Provide the [X, Y] coordinate of the cell's center where the given text is located.  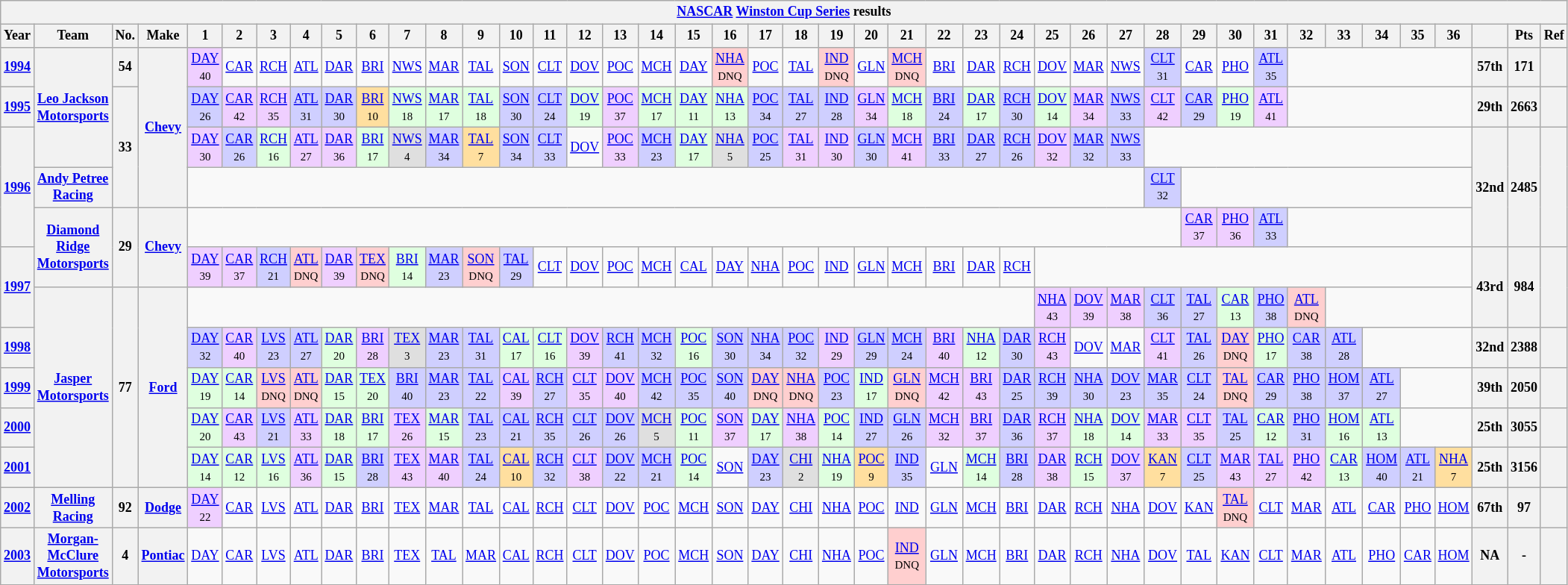
CAL17 [516, 348]
CAR26 [239, 147]
CAR42 [239, 107]
NHA34 [765, 348]
Pts [1525, 36]
39th [1490, 387]
POC9 [871, 468]
GLN26 [907, 428]
Morgan-McClure Motorsports [73, 556]
ATL31 [306, 107]
DAY14 [205, 468]
2001 [18, 468]
NHA7 [1453, 468]
17 [765, 36]
PHO17 [1271, 348]
ATL41 [1271, 107]
MCH41 [907, 147]
1995 [18, 107]
POC16 [694, 348]
DAY30 [205, 147]
DAR39 [339, 267]
MCH17 [656, 107]
POC11 [694, 428]
SONDNQ [481, 267]
POC23 [837, 387]
NHA18 [1088, 428]
Diamond Ridge Motorsports [73, 248]
2485 [1525, 187]
TAL24 [481, 468]
RCH16 [274, 147]
SON40 [730, 387]
RCH39 [1053, 387]
GLN30 [871, 147]
Team [73, 36]
BRI24 [944, 107]
NHA38 [801, 428]
RCH27 [550, 387]
BRI43 [981, 387]
CLT36 [1163, 307]
ATL36 [306, 468]
3156 [1525, 468]
POC33 [621, 147]
BRI37 [981, 428]
30 [1235, 36]
RCH15 [1088, 468]
RCH37 [1053, 428]
RCH26 [1017, 147]
NASCAR Winston Cup Series results [784, 12]
MCH24 [907, 348]
DAY20 [205, 428]
23 [981, 36]
DAY26 [205, 107]
IND35 [907, 468]
36 [1453, 36]
LVS23 [274, 348]
DOV23 [1126, 387]
KAN7 [1163, 468]
2000 [18, 428]
16 [730, 36]
25 [1053, 36]
2 [239, 36]
DOV22 [621, 468]
IND27 [871, 428]
MAR38 [1126, 307]
SON37 [730, 428]
Ford [163, 387]
DOV40 [621, 387]
MCH21 [656, 468]
9 [481, 36]
CLT42 [1163, 107]
POC34 [765, 107]
MAR40 [444, 468]
MAR15 [444, 428]
DAR27 [981, 147]
12 [585, 36]
PHO19 [1235, 107]
SON34 [516, 147]
CLT25 [1199, 468]
CAR40 [239, 348]
TAL7 [481, 147]
MCH14 [981, 468]
CLT41 [1163, 348]
57th [1490, 67]
11 [550, 36]
14 [656, 36]
DAR17 [981, 107]
DAR25 [1017, 387]
DOV32 [1053, 147]
DOV37 [1126, 468]
171 [1525, 67]
No. [125, 36]
97 [1525, 507]
77 [125, 387]
POC37 [621, 107]
8 [444, 36]
BRI33 [944, 147]
MCHDNQ [907, 67]
DAY40 [205, 67]
ATL13 [1382, 428]
MAR32 [1088, 147]
NHA19 [837, 468]
GLN34 [871, 107]
DAY11 [694, 107]
CAR38 [1306, 348]
43rd [1490, 287]
DAY32 [205, 348]
13 [621, 36]
3 [274, 36]
TAL29 [516, 267]
TAL25 [1235, 428]
1999 [18, 387]
BRI10 [373, 107]
CAL21 [516, 428]
Leo Jackson Motorsports [73, 107]
RCH32 [550, 468]
CAL10 [516, 468]
CLT33 [550, 147]
HOM16 [1344, 428]
19 [837, 36]
IND17 [871, 387]
RCH43 [1053, 348]
29th [1490, 107]
LVS21 [274, 428]
NA [1490, 556]
- [1525, 556]
27 [1126, 36]
BRI14 [407, 267]
Andy Petree Racing [73, 187]
MAR17 [444, 107]
2388 [1525, 348]
DAR20 [339, 348]
DAY23 [765, 468]
DAR38 [1053, 468]
20 [871, 36]
2002 [18, 507]
TEX3 [407, 348]
TEX20 [373, 387]
CLT38 [585, 468]
24 [1017, 36]
TAL22 [481, 387]
HOM40 [1382, 468]
DAY22 [205, 507]
PHO36 [1235, 228]
POC25 [765, 147]
PHO42 [1306, 468]
MCH23 [656, 147]
15 [694, 36]
Ref [1554, 36]
CLT26 [585, 428]
TAL26 [1199, 348]
2003 [18, 556]
2050 [1525, 387]
CHI2 [801, 468]
Year [18, 36]
CAL39 [516, 387]
34 [1382, 36]
ATL28 [1344, 348]
1997 [18, 287]
ATL35 [1271, 67]
ATL21 [1418, 468]
1994 [18, 67]
54 [125, 67]
NHA5 [730, 147]
10 [516, 36]
GLN29 [871, 348]
RCH21 [274, 267]
TAL18 [481, 107]
92 [125, 507]
TEXDNQ [373, 267]
5 [339, 36]
IND29 [837, 348]
CLT16 [550, 348]
Pontiac [163, 556]
7 [407, 36]
PHO31 [1306, 428]
MAR33 [1163, 428]
CAR14 [239, 387]
22 [944, 36]
RCH30 [1017, 107]
28 [1163, 36]
32 [1306, 36]
DAY19 [205, 387]
DAY39 [205, 267]
DOV26 [621, 428]
1996 [18, 187]
1 [205, 36]
MCH5 [656, 428]
IND28 [837, 107]
TEX26 [407, 428]
984 [1525, 287]
6 [373, 36]
NHA30 [1088, 387]
3055 [1525, 428]
18 [801, 36]
NHA43 [1053, 307]
NHA12 [981, 348]
POC35 [694, 387]
MAR35 [1163, 387]
DOV19 [585, 107]
Dodge [163, 507]
CAR43 [239, 428]
Make [163, 36]
LVSDNQ [274, 387]
RCH41 [621, 348]
NHA13 [730, 107]
Melling Racing [73, 507]
67th [1490, 507]
NWS18 [407, 107]
LVS16 [274, 468]
31 [1271, 36]
26 [1088, 36]
NWS4 [407, 147]
35 [1418, 36]
2663 [1525, 107]
CLT32 [1163, 187]
1998 [18, 348]
GLNDNQ [907, 387]
MCH18 [907, 107]
HOM37 [1344, 387]
Jasper Motorsports [73, 387]
POC32 [801, 348]
IND30 [837, 147]
TEX43 [407, 468]
MAR43 [1235, 468]
DAR18 [339, 428]
CLT31 [1163, 67]
21 [907, 36]
TAL23 [481, 428]
